From the cell containing the given text, extract its center point as [X, Y] coordinate. 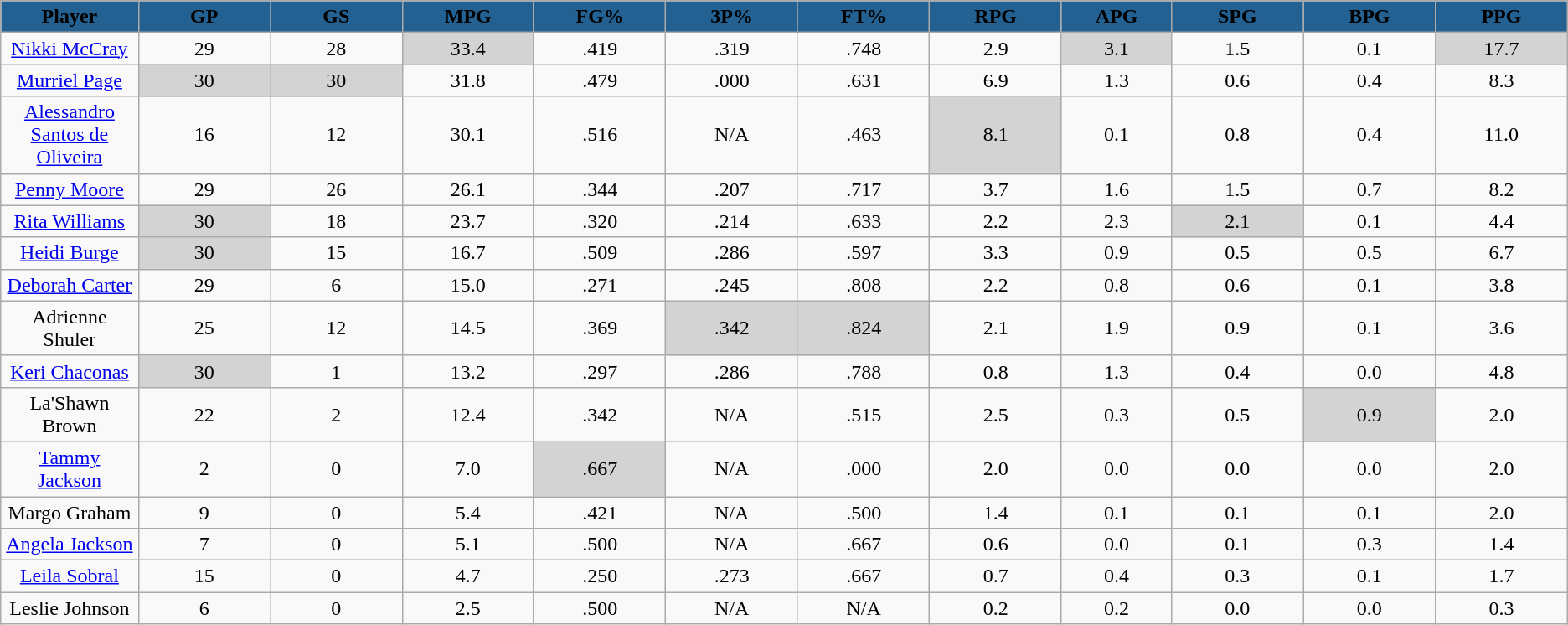
2.9 [995, 49]
MPG [467, 17]
3P% [732, 17]
Margo Graham [70, 512]
.319 [732, 49]
.463 [863, 135]
Tammy Jackson [70, 469]
.788 [863, 371]
RPG [995, 17]
1.9 [1116, 328]
7 [204, 545]
.515 [863, 414]
.245 [732, 285]
Penny Moore [70, 189]
.271 [600, 285]
13.2 [467, 371]
3.3 [995, 253]
Deborah Carter [70, 285]
.207 [732, 189]
16.7 [467, 253]
.717 [863, 189]
15.0 [467, 285]
6.7 [1502, 253]
SPG [1238, 17]
Alessandro Santos de Oliveira [70, 135]
.509 [600, 253]
.250 [600, 576]
2.3 [1116, 221]
.273 [732, 576]
PPG [1502, 17]
1 [337, 371]
33.4 [467, 49]
.631 [863, 80]
8.2 [1502, 189]
.479 [600, 80]
4.4 [1502, 221]
3.1 [1116, 49]
3.7 [995, 189]
8.1 [995, 135]
Murriel Page [70, 80]
3.8 [1502, 285]
.344 [600, 189]
11.0 [1502, 135]
Keri Chaconas [70, 371]
7.0 [467, 469]
Adrienne Shuler [70, 328]
3.6 [1502, 328]
26 [337, 189]
FT% [863, 17]
Player [70, 17]
BPG [1369, 17]
.748 [863, 49]
FG% [600, 17]
17.7 [1502, 49]
Leslie Johnson [70, 608]
.633 [863, 221]
La'Shawn Brown [70, 414]
31.8 [467, 80]
5.4 [467, 512]
.808 [863, 285]
28 [337, 49]
.421 [600, 512]
4.8 [1502, 371]
.297 [600, 371]
14.5 [467, 328]
1.6 [1116, 189]
5.1 [467, 545]
Angela Jackson [70, 545]
8.3 [1502, 80]
4.7 [467, 576]
.824 [863, 328]
9 [204, 512]
22 [204, 414]
Rita Williams [70, 221]
.369 [600, 328]
.597 [863, 253]
1.7 [1502, 576]
.419 [600, 49]
18 [337, 221]
25 [204, 328]
30.1 [467, 135]
Leila Sobral [70, 576]
26.1 [467, 189]
GS [337, 17]
.214 [732, 221]
.320 [600, 221]
Nikki McCray [70, 49]
16 [204, 135]
12.4 [467, 414]
6.9 [995, 80]
23.7 [467, 221]
APG [1116, 17]
GP [204, 17]
.516 [600, 135]
Heidi Burge [70, 253]
